Return the [X, Y] coordinate for the center point of the cell that contains the specified text.  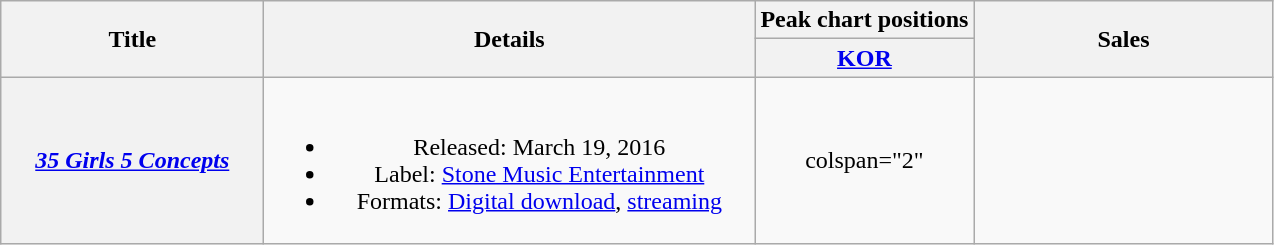
Details [510, 39]
35 Girls 5 Concepts [132, 160]
KOR [864, 58]
Sales [1124, 39]
colspan="2" [864, 160]
Released: March 19, 2016Label: Stone Music EntertainmentFormats: Digital download, streaming [510, 160]
Title [132, 39]
Peak chart positions [864, 20]
